Return [X, Y] of the center of cell containing provided text 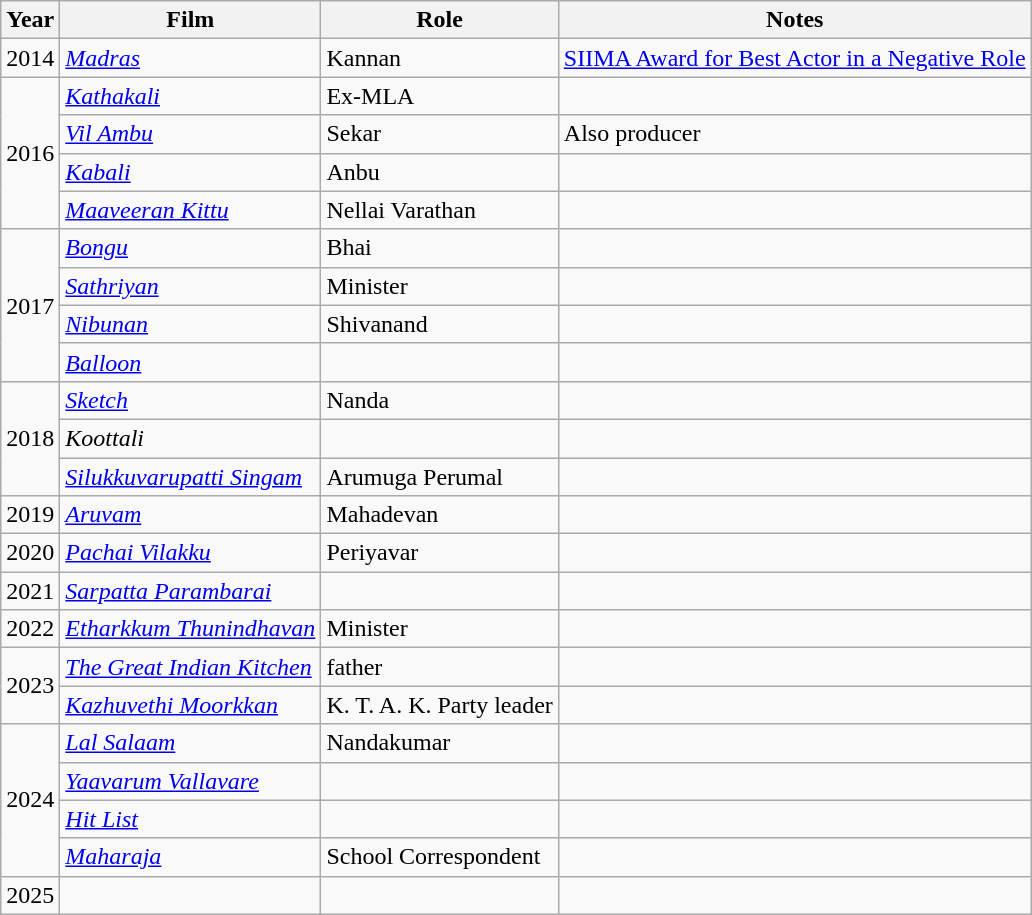
Periyavar [440, 553]
Kabali [190, 172]
Arumuga Perumal [440, 477]
Maharaja [190, 857]
2017 [30, 305]
Ex-MLA [440, 96]
Bongu [190, 248]
Mahadevan [440, 515]
Hit List [190, 819]
Koottali [190, 438]
2023 [30, 686]
Anbu [440, 172]
Notes [794, 20]
Also producer [794, 134]
Sekar [440, 134]
Nellai Varathan [440, 210]
2016 [30, 153]
The Great Indian Kitchen [190, 667]
K. T. A. K. Party leader [440, 705]
School Correspondent [440, 857]
Pachai Vilakku [190, 553]
father [440, 667]
Balloon [190, 362]
Nanda [440, 400]
Role [440, 20]
Madras [190, 58]
2014 [30, 58]
Sketch [190, 400]
Maaveeran Kittu [190, 210]
Bhai [440, 248]
Silukkuvarupatti Singam [190, 477]
Nibunan [190, 324]
Kazhuvethi Moorkkan [190, 705]
Vil Ambu [190, 134]
Year [30, 20]
2021 [30, 591]
Aruvam [190, 515]
2024 [30, 800]
Sarpatta Parambarai [190, 591]
Kathakali [190, 96]
2019 [30, 515]
Yaavarum Vallavare [190, 781]
Etharkkum Thunindhavan [190, 629]
Lal Salaam [190, 743]
Film [190, 20]
2022 [30, 629]
SIIMA Award for Best Actor in a Negative Role [794, 58]
Shivanand [440, 324]
Kannan [440, 58]
2025 [30, 895]
Nandakumar [440, 743]
2018 [30, 438]
2020 [30, 553]
Sathriyan [190, 286]
